Detect which cell encompasses the target text, then output its (X, Y) center coordinate. 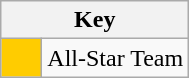
Key (95, 20)
All-Star Team (116, 58)
